Determine the [x, y] coordinate at the center of the cell enclosing the given text.  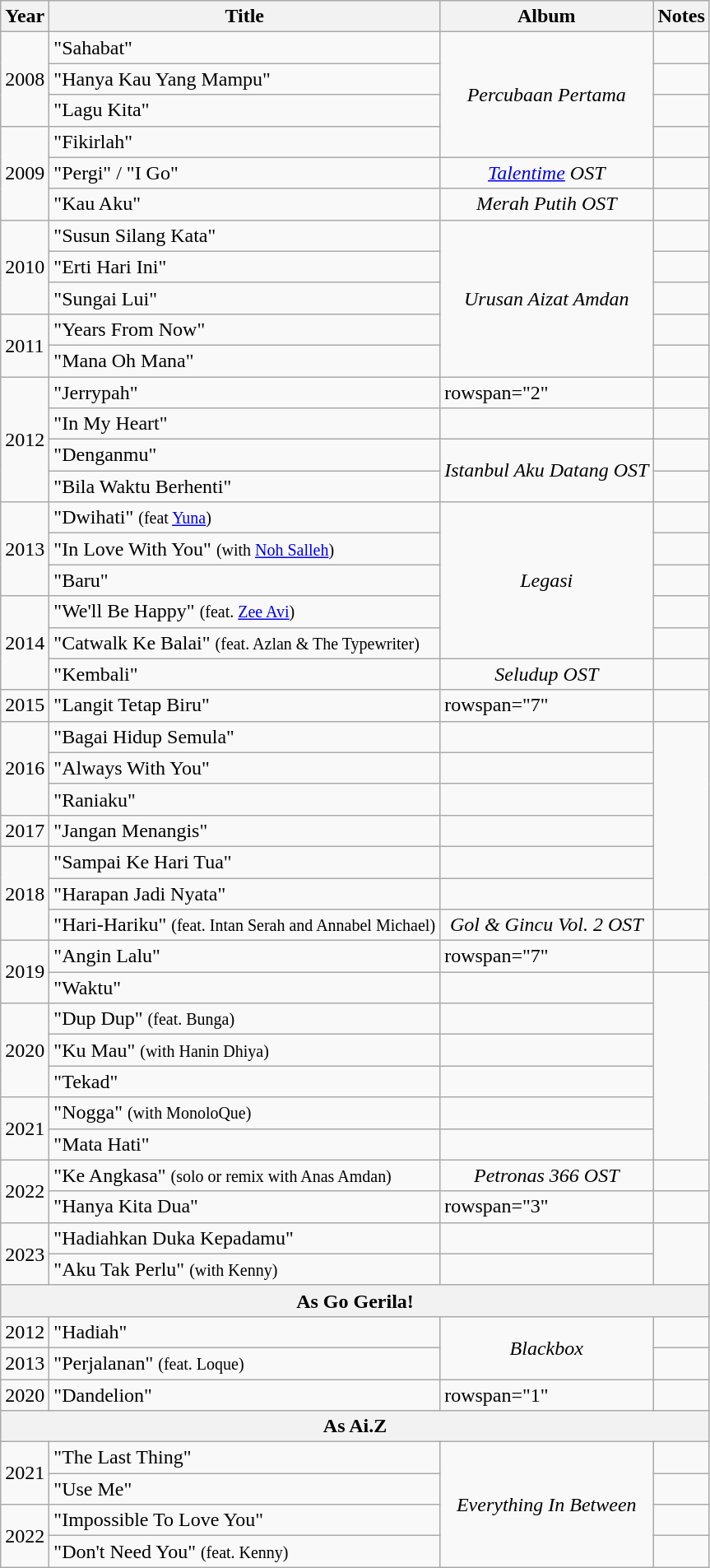
2010 [25, 267]
"Sahabat" [245, 48]
"Perjalanan" (feat. Loque) [245, 1363]
rowspan="3" [546, 1207]
"Hadiah" [245, 1332]
"Lagu Kita" [245, 110]
"Ku Mau" (with Hanin Dhiya) [245, 1050]
"Susun Silang Kata" [245, 235]
"Hadiahkan Duka Kepadamu" [245, 1238]
rowspan="2" [546, 393]
"The Last Thing" [245, 1458]
2018 [25, 893]
2017 [25, 831]
"We'll Be Happy" (feat. Zee Avi) [245, 612]
As Ai.Z [355, 1426]
"Angin Lalu" [245, 956]
Album [546, 16]
"Kembali" [245, 674]
"Sampai Ke Hari Tua" [245, 862]
Legasi [546, 580]
"Hari-Hariku" (feat. Intan Serah and Annabel Michael) [245, 925]
"Bila Waktu Berhenti" [245, 486]
Merah Putih OST [546, 204]
"Mana Oh Mana" [245, 361]
Percubaan Pertama [546, 95]
Everything In Between [546, 1505]
"Aku Tak Perlu" (with Kenny) [245, 1269]
"In Love With You" (with Noh Salleh) [245, 549]
"Denganmu" [245, 455]
"Hanya Kau Yang Mampu" [245, 79]
2015 [25, 705]
2011 [25, 345]
"Dwihati" (feat Yuna) [245, 518]
2008 [25, 79]
"Use Me" [245, 1489]
"Langit Tetap Biru" [245, 705]
"Years From Now" [245, 329]
"Tekad" [245, 1082]
"Jerrypah" [245, 393]
2019 [25, 972]
"Impossible To Love You" [245, 1520]
2009 [25, 173]
"Bagai Hidup Semula" [245, 737]
2014 [25, 643]
"Pergi" / "I Go" [245, 173]
"Mata Hati" [245, 1144]
"Hanya Kita Dua" [245, 1207]
As Go Gerila! [355, 1300]
Year [25, 16]
2023 [25, 1254]
Title [245, 16]
Gol & Gincu Vol. 2 OST [546, 925]
Blackbox [546, 1347]
2016 [25, 768]
"Always With You" [245, 768]
Urusan Aizat Amdan [546, 298]
Istanbul Aku Datang OST [546, 471]
"In My Heart" [245, 424]
"Sungai Lui" [245, 298]
Seludup OST [546, 674]
"Fikirlah" [245, 142]
"Ke Angkasa" (solo or remix with Anas Amdan) [245, 1175]
Notes [681, 16]
"Kau Aku" [245, 204]
"Dandelion" [245, 1395]
Petronas 366 OST [546, 1175]
"Raniaku" [245, 799]
"Harapan Jadi Nyata" [245, 893]
"Dup Dup" (feat. Bunga) [245, 1019]
"Jangan Menangis" [245, 831]
"Waktu" [245, 988]
"Erti Hari Ini" [245, 267]
"Nogga" (with MonoloQue) [245, 1113]
"Catwalk Ke Balai" (feat. Azlan & The Typewriter) [245, 643]
"Don't Need You" (feat. Kenny) [245, 1552]
rowspan="1" [546, 1395]
"Baru" [245, 580]
Talentime OST [546, 173]
